Pinpoint the cell where the given text exists, returning its [x, y] midpoint coordinate. 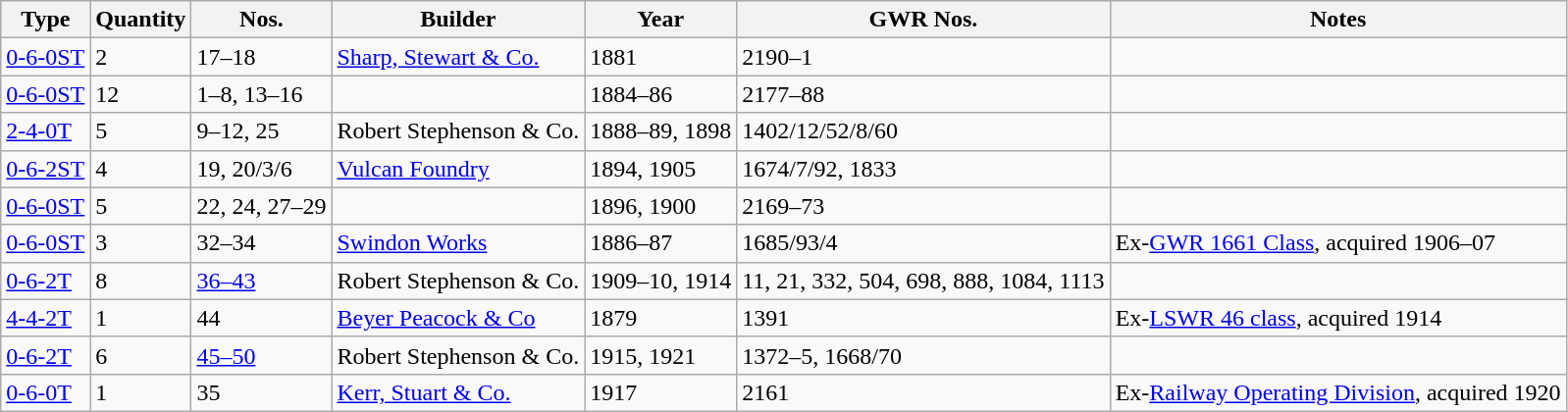
Vulcan Foundry [458, 169]
1674/7/92, 1833 [923, 169]
1685/93/4 [923, 243]
1917 [661, 392]
1896, 1900 [661, 206]
Quantity [141, 20]
Ex-Railway Operating Division, acquired 1920 [1338, 392]
22, 24, 27–29 [261, 206]
Kerr, Stuart & Co. [458, 392]
1391 [923, 318]
36–43 [261, 281]
Swindon Works [458, 243]
35 [261, 392]
1894, 1905 [661, 169]
9–12, 25 [261, 131]
12 [141, 94]
Ex-GWR 1661 Class, acquired 1906–07 [1338, 243]
4 [141, 169]
19, 20/3/6 [261, 169]
1886–87 [661, 243]
2 [141, 57]
2190–1 [923, 57]
Nos. [261, 20]
2161 [923, 392]
GWR Nos. [923, 20]
1888–89, 1898 [661, 131]
Beyer Peacock & Co [458, 318]
17–18 [261, 57]
6 [141, 355]
1372–5, 1668/70 [923, 355]
Sharp, Stewart & Co. [458, 57]
Notes [1338, 20]
1915, 1921 [661, 355]
11, 21, 332, 504, 698, 888, 1084, 1113 [923, 281]
0-6-2ST [45, 169]
2169–73 [923, 206]
Builder [458, 20]
2-4-0T [45, 131]
2177–88 [923, 94]
1–8, 13–16 [261, 94]
3 [141, 243]
Ex-LSWR 46 class, acquired 1914 [1338, 318]
8 [141, 281]
0-6-0T [45, 392]
1402/12/52/8/60 [923, 131]
45–50 [261, 355]
1881 [661, 57]
1879 [661, 318]
1884–86 [661, 94]
Type [45, 20]
1909–10, 1914 [661, 281]
4-4-2T [45, 318]
32–34 [261, 243]
Year [661, 20]
44 [261, 318]
